Pinpoint the cell where the given text exists, returning its [X, Y] midpoint coordinate. 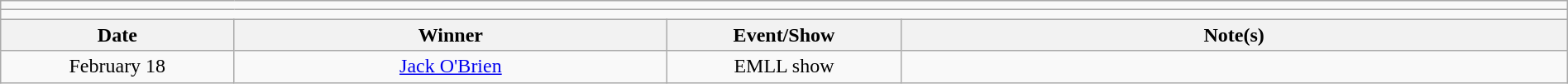
Winner [451, 35]
February 18 [117, 67]
Event/Show [784, 35]
Jack O'Brien [451, 67]
EMLL show [784, 67]
Date [117, 35]
Note(s) [1234, 35]
